Return the (X, Y) coordinate for the center point of the cell that contains the specified text.  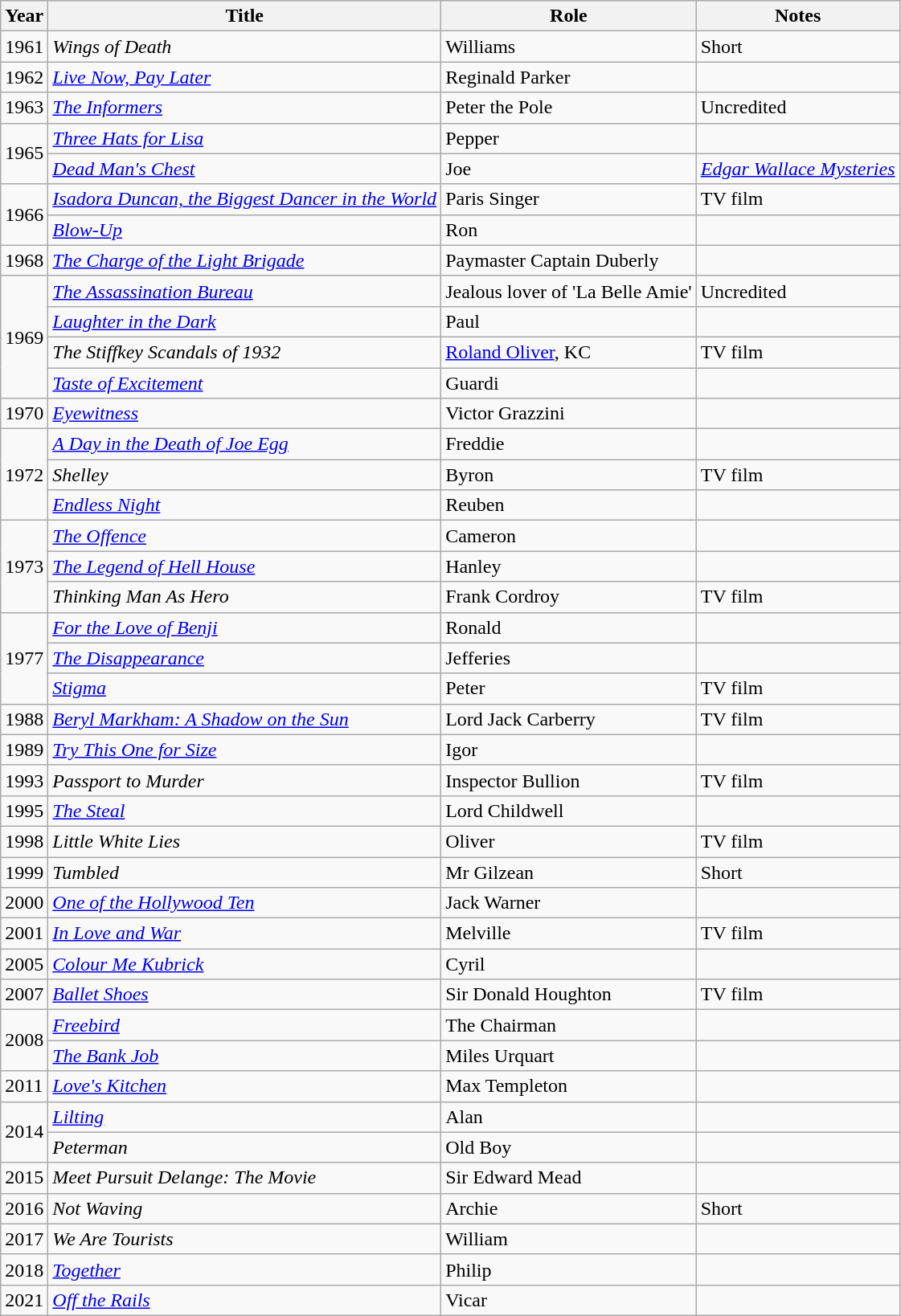
Alan (569, 1117)
Edgar Wallace Mysteries (797, 169)
Igor (569, 750)
Stigma (244, 689)
Freddie (569, 444)
2015 (24, 1178)
Notes (797, 16)
2008 (24, 1040)
1961 (24, 47)
Roland Oliver, KC (569, 352)
1963 (24, 108)
1998 (24, 841)
Max Templeton (569, 1086)
Colour Me Kubrick (244, 964)
Shelley (244, 475)
Live Now, Pay Later (244, 77)
1970 (24, 414)
Peterman (244, 1147)
1965 (24, 153)
Ron (569, 230)
Lord Childwell (569, 811)
Not Waving (244, 1208)
2018 (24, 1269)
The Legend of Hell House (244, 566)
Dead Man's Chest (244, 169)
Jack Warner (569, 903)
Reginald Parker (569, 77)
Together (244, 1269)
In Love and War (244, 934)
The Charge of the Light Brigade (244, 260)
Beryl Markham: A Shadow on the Sun (244, 719)
1989 (24, 750)
Sir Donald Houghton (569, 995)
Reuben (569, 505)
The Chairman (569, 1025)
Jefferies (569, 658)
Lord Jack Carberry (569, 719)
Lilting (244, 1117)
Eyewitness (244, 414)
2011 (24, 1086)
Wings of Death (244, 47)
2007 (24, 995)
2000 (24, 903)
Tumbled (244, 872)
1993 (24, 780)
Victor Grazzini (569, 414)
1988 (24, 719)
For the Love of Benji (244, 627)
The Bank Job (244, 1056)
Meet Pursuit Delange: The Movie (244, 1178)
Byron (569, 475)
1999 (24, 872)
Joe (569, 169)
The Assassination Bureau (244, 291)
Pepper (569, 138)
Old Boy (569, 1147)
1995 (24, 811)
The Informers (244, 108)
Peter the Pole (569, 108)
Ballet Shoes (244, 995)
Guardi (569, 383)
Try This One for Size (244, 750)
2017 (24, 1239)
Endless Night (244, 505)
Peter (569, 689)
2021 (24, 1300)
Cameron (569, 536)
Paris Singer (569, 199)
Miles Urquart (569, 1056)
Blow-Up (244, 230)
Laughter in the Dark (244, 321)
Little White Lies (244, 841)
William (569, 1239)
2001 (24, 934)
1968 (24, 260)
Freebird (244, 1025)
Philip (569, 1269)
Passport to Murder (244, 780)
Paul (569, 321)
The Stiffkey Scandals of 1932 (244, 352)
A Day in the Death of Joe Egg (244, 444)
Jealous lover of 'La Belle Amie' (569, 291)
Oliver (569, 841)
Frank Cordroy (569, 597)
The Offence (244, 536)
1972 (24, 475)
Taste of Excitement (244, 383)
One of the Hollywood Ten (244, 903)
Hanley (569, 566)
Love's Kitchen (244, 1086)
Inspector Bullion (569, 780)
Title (244, 16)
Role (569, 16)
Melville (569, 934)
Off the Rails (244, 1300)
Archie (569, 1208)
1977 (24, 658)
Cyril (569, 964)
1962 (24, 77)
2005 (24, 964)
The Disappearance (244, 658)
1969 (24, 337)
1973 (24, 566)
Vicar (569, 1300)
Paymaster Captain Duberly (569, 260)
Mr Gilzean (569, 872)
Thinking Man As Hero (244, 597)
Isadora Duncan, the Biggest Dancer in the World (244, 199)
1966 (24, 215)
2016 (24, 1208)
Year (24, 16)
Williams (569, 47)
2014 (24, 1132)
Sir Edward Mead (569, 1178)
We Are Tourists (244, 1239)
Ronald (569, 627)
The Steal (244, 811)
Three Hats for Lisa (244, 138)
